Capture the cell that displays the provided text and extract its (x, y) central coordinate. 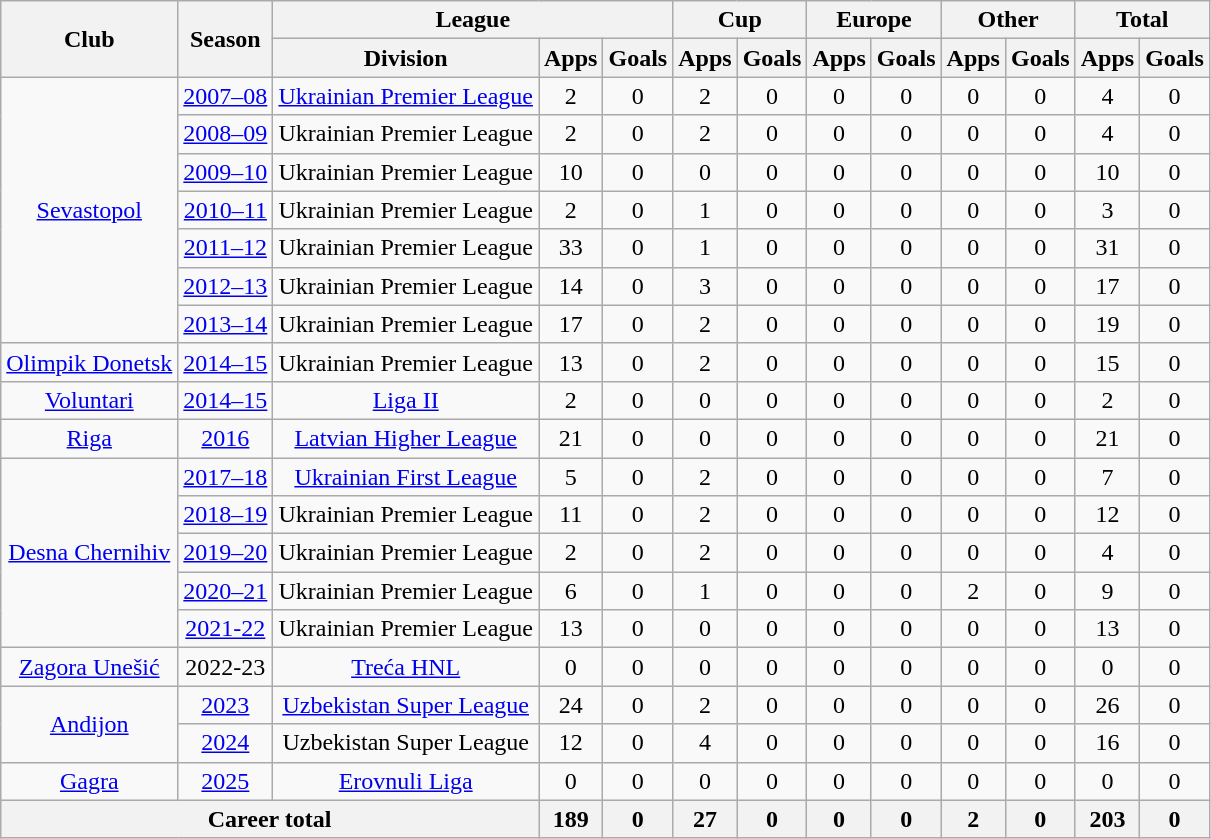
Olimpik Donetsk (90, 362)
2019–20 (226, 553)
2013–14 (226, 324)
16 (1107, 743)
31 (1107, 248)
Division (406, 58)
Erovnuli Liga (406, 781)
2021-22 (226, 629)
Gagra (90, 781)
2008–09 (226, 134)
9 (1107, 591)
2018–19 (226, 515)
Liga II (406, 400)
Career total (270, 819)
Other (1008, 20)
2025 (226, 781)
203 (1107, 819)
Ukrainian First League (406, 477)
Season (226, 39)
League (473, 20)
7 (1107, 477)
Latvian Higher League (406, 438)
Zagora Unešić (90, 667)
189 (570, 819)
2024 (226, 743)
Andijon (90, 724)
2016 (226, 438)
11 (570, 515)
19 (1107, 324)
2007–08 (226, 96)
2023 (226, 705)
2009–10 (226, 172)
Club (90, 39)
Voluntari (90, 400)
2017–18 (226, 477)
14 (570, 286)
2010–11 (226, 210)
Europe (874, 20)
2012–13 (226, 286)
24 (570, 705)
2011–12 (226, 248)
Cup (740, 20)
2022-23 (226, 667)
Total (1142, 20)
5 (570, 477)
Sevastopol (90, 210)
Riga (90, 438)
Desna Chernihiv (90, 553)
26 (1107, 705)
6 (570, 591)
Treća HNL (406, 667)
2020–21 (226, 591)
15 (1107, 362)
27 (705, 819)
33 (570, 248)
